Provide the [x, y] coordinate of the cell's center where the given text is located.  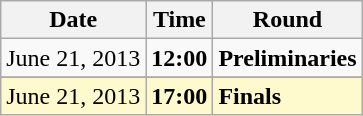
12:00 [180, 58]
Preliminaries [288, 58]
Time [180, 20]
17:00 [180, 96]
Round [288, 20]
Date [74, 20]
Finals [288, 96]
